Return [X, Y] of the center of cell containing provided text 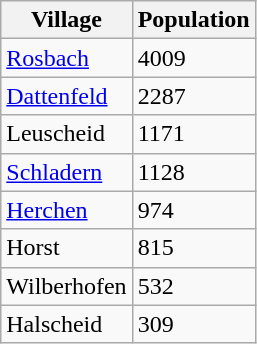
309 [194, 324]
Leuscheid [66, 134]
Horst [66, 248]
4009 [194, 58]
Dattenfeld [66, 96]
Wilberhofen [66, 286]
Herchen [66, 210]
Village [66, 20]
815 [194, 248]
Halscheid [66, 324]
2287 [194, 96]
1171 [194, 134]
Schladern [66, 172]
532 [194, 286]
1128 [194, 172]
Population [194, 20]
Rosbach [66, 58]
974 [194, 210]
